Return the [x, y] coordinate for the center point of the cell that contains the specified text.  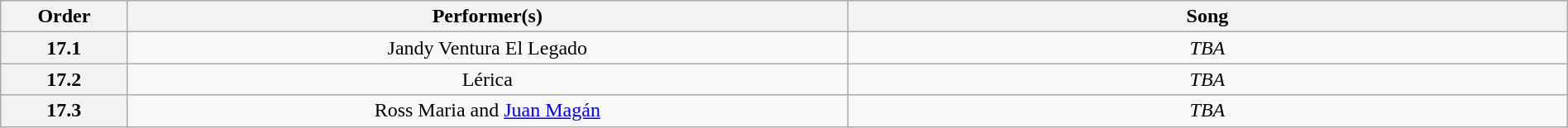
Lérica [488, 79]
Song [1207, 17]
Performer(s) [488, 17]
Jandy Ventura El Legado [488, 48]
Order [65, 17]
17.2 [65, 79]
17.3 [65, 111]
17.1 [65, 48]
Ross Maria and Juan Magán [488, 111]
